Return the [X, Y] coordinate for the center point of the cell that contains the specified text.  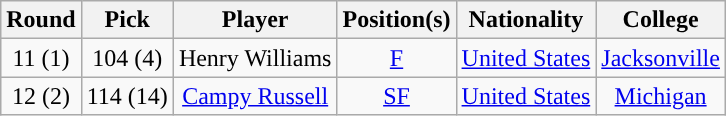
11 (1) [41, 58]
Henry Williams [255, 58]
College [661, 20]
Michigan [661, 96]
Player [255, 20]
104 (4) [127, 58]
F [396, 58]
Round [41, 20]
Position(s) [396, 20]
Pick [127, 20]
Campy Russell [255, 96]
Nationality [526, 20]
114 (14) [127, 96]
Jacksonville [661, 58]
SF [396, 96]
12 (2) [41, 96]
